From the cell containing the given text, extract its center point as [x, y] coordinate. 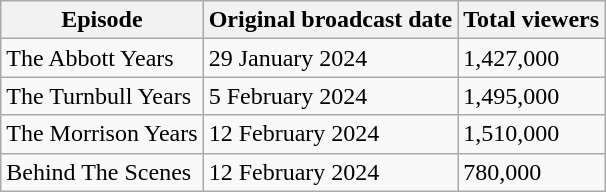
Behind The Scenes [102, 172]
The Abbott Years [102, 58]
Original broadcast date [330, 20]
1,495,000 [532, 96]
29 January 2024 [330, 58]
1,427,000 [532, 58]
1,510,000 [532, 134]
The Morrison Years [102, 134]
5 February 2024 [330, 96]
The Turnbull Years [102, 96]
Episode [102, 20]
780,000 [532, 172]
Total viewers [532, 20]
